Return (X, Y) of the center of cell containing provided text 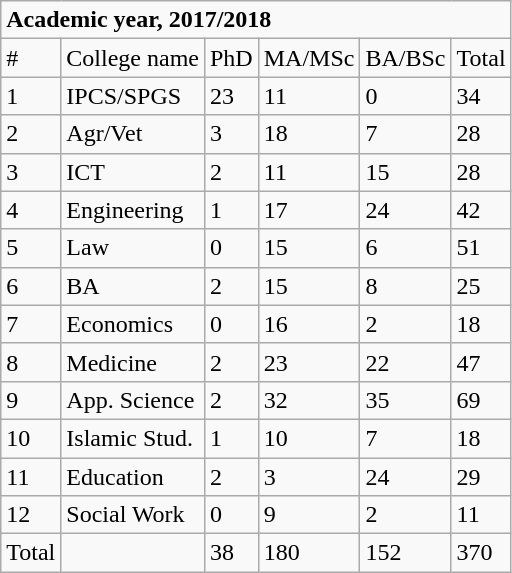
38 (231, 553)
Islamic Stud. (133, 438)
69 (481, 400)
Agr/Vet (133, 134)
Economics (133, 324)
25 (481, 286)
22 (406, 362)
BA/BSc (406, 58)
5 (31, 248)
42 (481, 210)
Engineering (133, 210)
17 (309, 210)
App. Science (133, 400)
35 (406, 400)
180 (309, 553)
370 (481, 553)
IPCS/SPGS (133, 96)
152 (406, 553)
MA/MSc (309, 58)
34 (481, 96)
Education (133, 477)
Medicine (133, 362)
Social Work (133, 515)
BA (133, 286)
PhD (231, 58)
Academic year, 2017/2018 (256, 20)
# (31, 58)
4 (31, 210)
47 (481, 362)
ICT (133, 172)
College name (133, 58)
12 (31, 515)
16 (309, 324)
51 (481, 248)
32 (309, 400)
Law (133, 248)
29 (481, 477)
